Output the [x, y] coordinate of the center of the cell containing the given text.  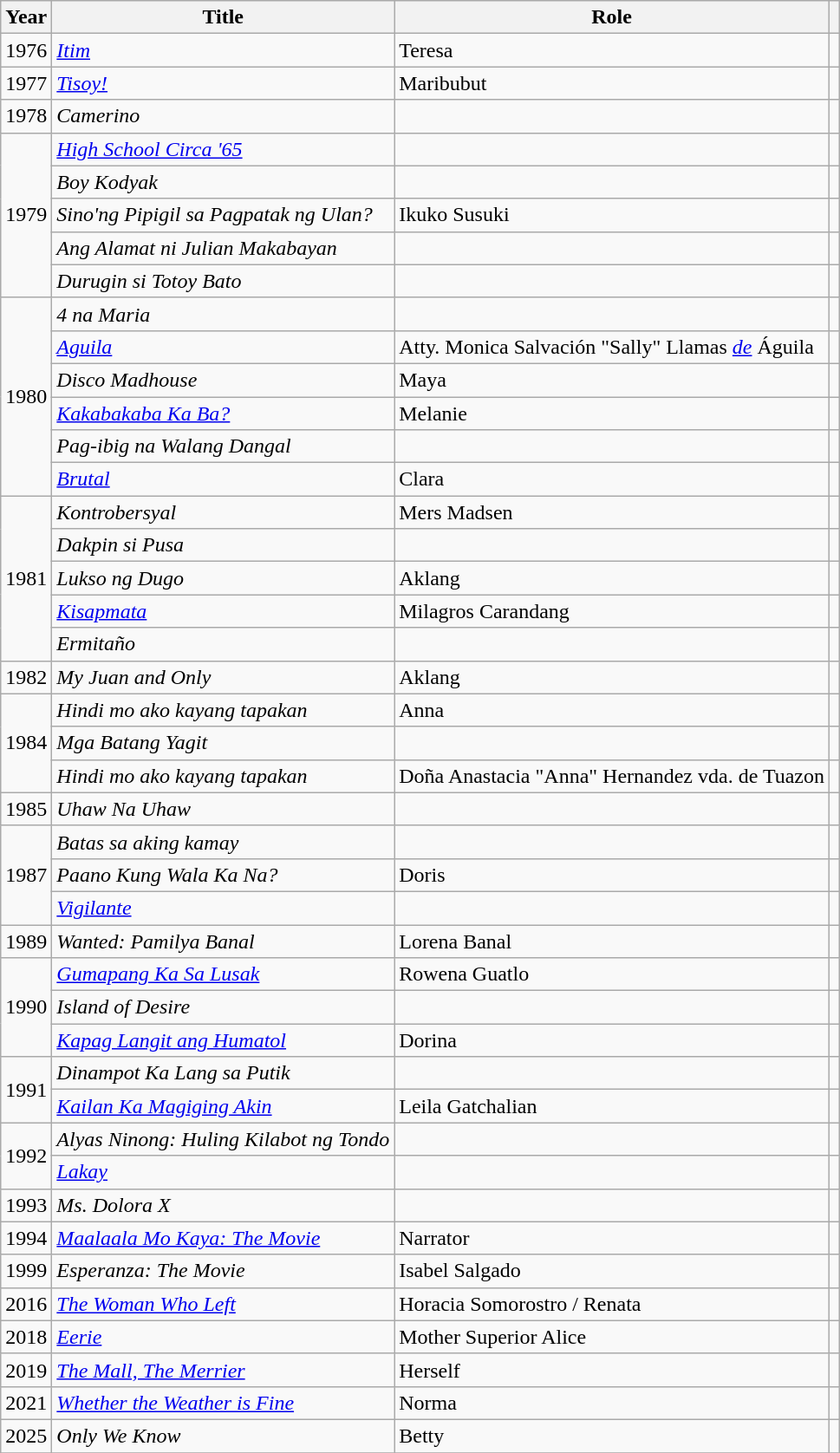
1993 [26, 1205]
Role [612, 17]
Disco Madhouse [224, 380]
Batas sa aking kamay [224, 842]
4 na Maria [224, 314]
Mga Batang Yagit [224, 743]
Boy Kodyak [224, 182]
Whether the Weather is Fine [224, 1403]
2016 [26, 1304]
Norma [612, 1403]
Pag-ibig na Walang Dangal [224, 446]
Ms. Dolora X [224, 1205]
1977 [26, 83]
Mother Superior Alice [612, 1337]
Dinampot Ka Lang sa Putik [224, 1073]
Brutal [224, 479]
1984 [26, 743]
Doris [612, 875]
1985 [26, 809]
Mers Madsen [612, 512]
1994 [26, 1238]
High School Circa '65 [224, 149]
Gumapang Ka Sa Lusak [224, 974]
2025 [26, 1436]
Title [224, 17]
Uhaw Na Uhaw [224, 809]
Maalaala Mo Kaya: The Movie [224, 1238]
1980 [26, 396]
Kapag Langit ang Humatol [224, 1040]
2018 [26, 1337]
Lakay [224, 1172]
Dakpin si Pusa [224, 545]
1989 [26, 941]
Alyas Ninong: Huling Kilabot ng Tondo [224, 1139]
Kontrobersyal [224, 512]
Leila Gatchalian [612, 1106]
1999 [26, 1271]
1978 [26, 116]
1991 [26, 1090]
Tisoy! [224, 83]
1979 [26, 215]
1981 [26, 578]
Milagros Carandang [612, 611]
Isabel Salgado [612, 1271]
Vigilante [224, 908]
Paano Kung Wala Ka Na? [224, 875]
Esperanza: The Movie [224, 1271]
Kailan Ka Magiging Akin [224, 1106]
Melanie [612, 414]
Year [26, 17]
Wanted: Pamilya Banal [224, 941]
Horacia Somorostro / Renata [612, 1304]
1992 [26, 1156]
1982 [26, 677]
Sino'ng Pipigil sa Pagpatak ng Ulan? [224, 215]
Ermitaño [224, 644]
Ang Alamat ni Julian Makabayan [224, 248]
Kakabakaba Ka Ba? [224, 414]
Atty. Monica Salvación "Sally" Llamas de Águila [612, 347]
My Juan and Only [224, 677]
Only We Know [224, 1436]
Lorena Banal [612, 941]
Ikuko Susuki [612, 215]
1976 [26, 50]
1990 [26, 1007]
Aguila [224, 347]
1987 [26, 875]
Doña Anastacia "Anna" Hernandez vda. de Tuazon [612, 776]
The Mall, The Merrier [224, 1370]
Island of Desire [224, 1007]
The Woman Who Left [224, 1304]
Camerino [224, 116]
Herself [612, 1370]
Maribubut [612, 83]
Kisapmata [224, 611]
Teresa [612, 50]
Lukso ng Dugo [224, 578]
Betty [612, 1436]
2021 [26, 1403]
Anna [612, 710]
Itim [224, 50]
Maya [612, 380]
Dorina [612, 1040]
Narrator [612, 1238]
Durugin si Totoy Bato [224, 281]
Rowena Guatlo [612, 974]
Eerie [224, 1337]
Clara [612, 479]
2019 [26, 1370]
